Locate the cell with the specified text and output its (x, y) center coordinate. 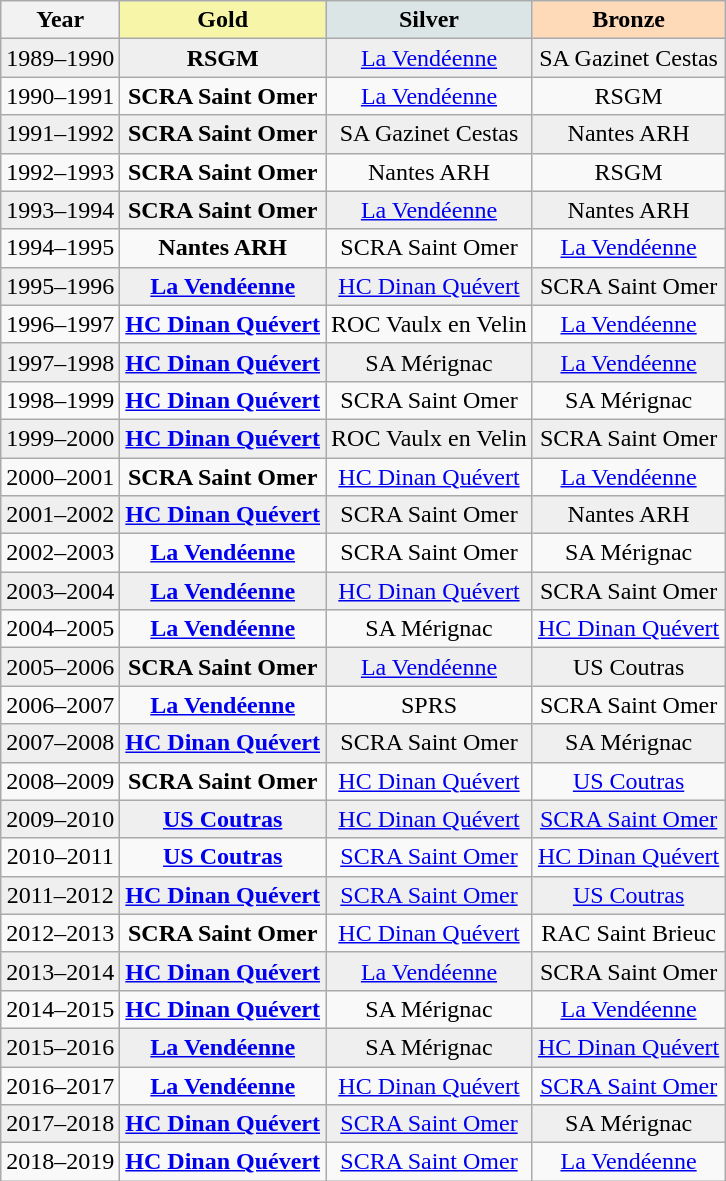
2016–2017 (60, 1085)
SPRS (430, 705)
1992–1993 (60, 172)
2002–2003 (60, 553)
1994–1995 (60, 248)
2009–2010 (60, 819)
2001–2002 (60, 515)
2014–2015 (60, 1009)
1990–1991 (60, 96)
1998–1999 (60, 400)
2013–2014 (60, 971)
2015–2016 (60, 1047)
2006–2007 (60, 705)
2011–2012 (60, 895)
1999–2000 (60, 438)
2018–2019 (60, 1162)
2000–2001 (60, 477)
Bronze (628, 20)
2005–2006 (60, 667)
1997–1998 (60, 362)
2017–2018 (60, 1124)
Silver (430, 20)
1996–1997 (60, 324)
RAC Saint Brieuc (628, 933)
Gold (223, 20)
Year (60, 20)
2004–2005 (60, 629)
1993–1994 (60, 210)
2012–2013 (60, 933)
1989–1990 (60, 58)
2010–2011 (60, 857)
2007–2008 (60, 743)
2008–2009 (60, 781)
1995–1996 (60, 286)
1991–1992 (60, 134)
2003–2004 (60, 591)
